Capture the cell that displays the provided text and extract its [X, Y] central coordinate. 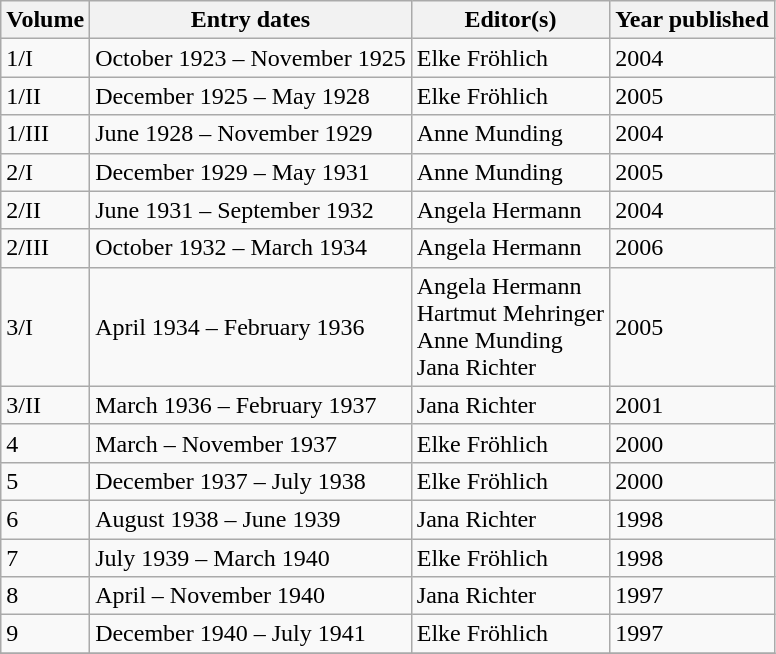
2/II [46, 210]
5 [46, 481]
1/III [46, 134]
October 1923 – November 1925 [251, 58]
June 1928 – November 1929 [251, 134]
6 [46, 519]
December 1940 – July 1941 [251, 634]
1/II [46, 96]
March – November 1937 [251, 443]
October 1932 – March 1934 [251, 248]
Volume [46, 20]
April – November 1940 [251, 596]
March 1936 – February 1937 [251, 405]
7 [46, 557]
1/I [46, 58]
3/I [46, 326]
Entry dates [251, 20]
Year published [692, 20]
4 [46, 443]
Editor(s) [510, 20]
3/II [46, 405]
July 1939 – March 1940 [251, 557]
9 [46, 634]
8 [46, 596]
2/III [46, 248]
August 1938 – June 1939 [251, 519]
December 1929 – May 1931 [251, 172]
2006 [692, 248]
2001 [692, 405]
December 1925 – May 1928 [251, 96]
April 1934 – February 1936 [251, 326]
2/I [46, 172]
June 1931 – September 1932 [251, 210]
December 1937 – July 1938 [251, 481]
Angela Hermann Hartmut Mehringer Anne Munding Jana Richter [510, 326]
